Scan for the cell matching the given text and deliver its [x, y] coordinate at center. 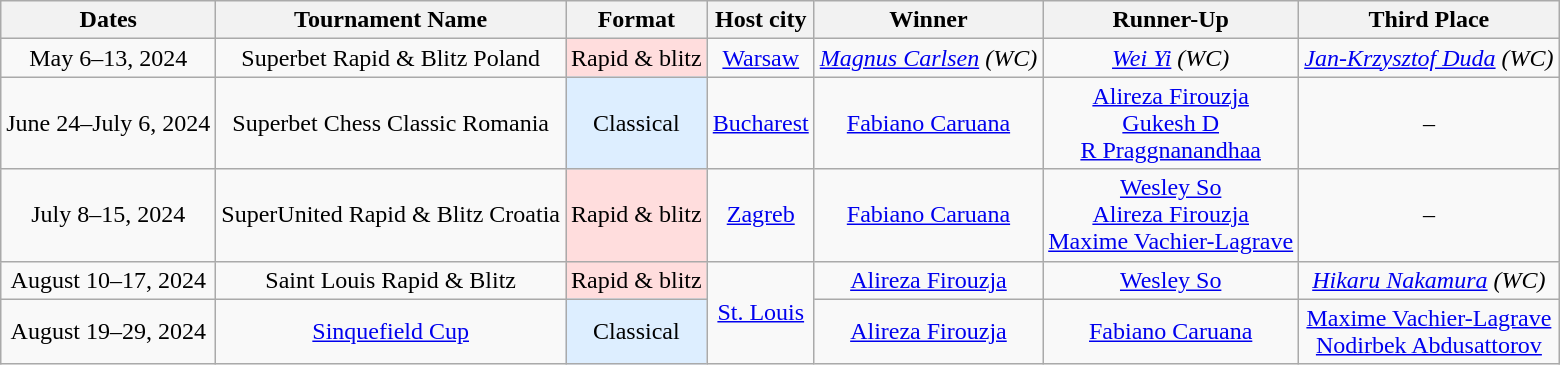
August 10–17, 2024 [108, 280]
Zagreb [760, 215]
Saint Louis Rapid & Blitz [391, 280]
Host city [760, 20]
St. Louis [760, 312]
May 6–13, 2024 [108, 58]
August 19–29, 2024 [108, 332]
SuperUnited Rapid & Blitz Croatia [391, 215]
Alireza Firouzja Gukesh D R Praggnanandhaa [1171, 123]
Warsaw [760, 58]
June 24–July 6, 2024 [108, 123]
Wei Yi (WC) [1171, 58]
Winner [928, 20]
Runner-Up [1171, 20]
Dates [108, 20]
Bucharest [760, 123]
Wesley So [1171, 280]
Superbet Rapid & Blitz Poland [391, 58]
Format [637, 20]
Third Place [1429, 20]
Wesley So Alireza Firouzja Maxime Vachier-Lagrave [1171, 215]
Hikaru Nakamura (WC) [1429, 280]
Jan-Krzysztof Duda (WC) [1429, 58]
Sinquefield Cup [391, 332]
Maxime Vachier-Lagrave Nodirbek Abdusattorov [1429, 332]
Superbet Chess Classic Romania [391, 123]
July 8–15, 2024 [108, 215]
Magnus Carlsen (WC) [928, 58]
Tournament Name [391, 20]
